Return [X, Y] of the center of cell containing provided text 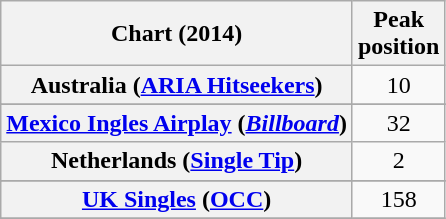
32 [398, 123]
Chart (2014) [177, 34]
Mexico Ingles Airplay (Billboard) [177, 123]
10 [398, 85]
Australia (ARIA Hitseekers) [177, 85]
UK Singles (OCC) [177, 199]
Peakposition [398, 34]
2 [398, 161]
158 [398, 199]
Netherlands (Single Tip) [177, 161]
